Locate the cell with the specified text and output its [x, y] center coordinate. 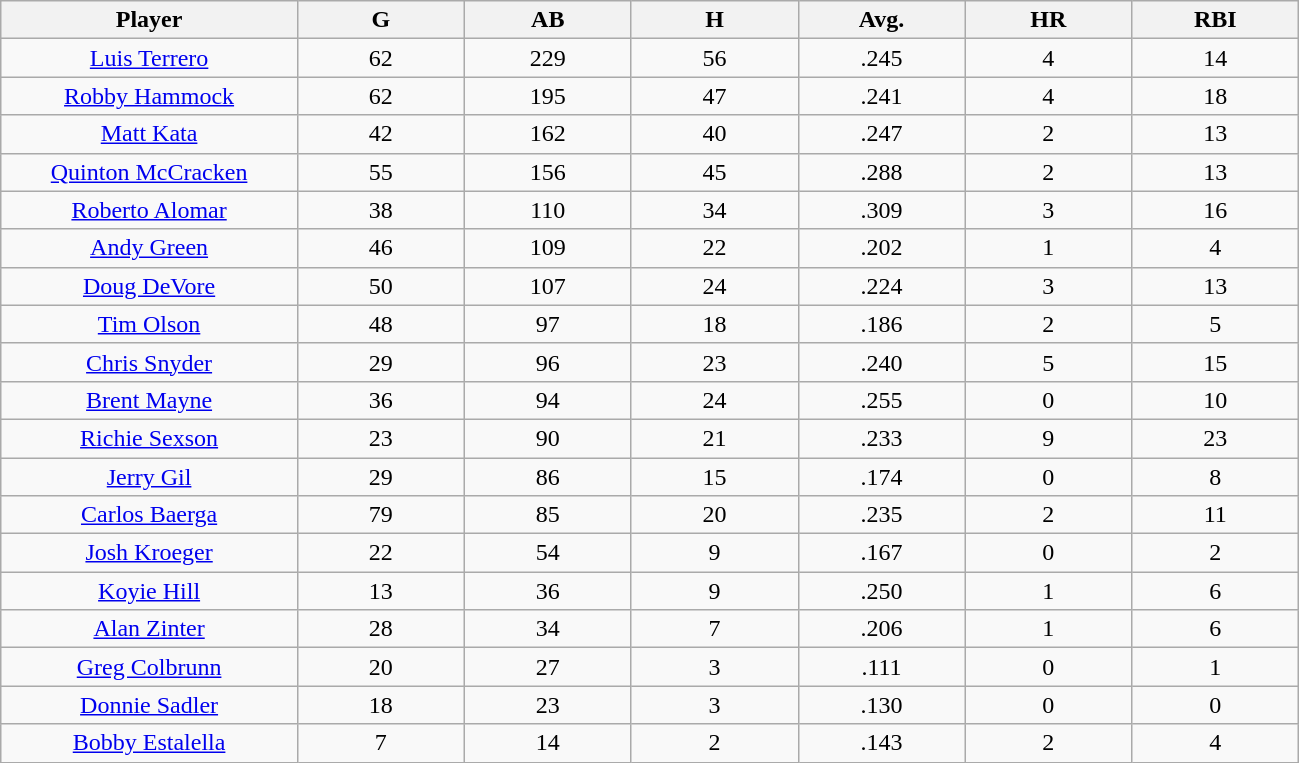
38 [380, 210]
Alan Zinter [150, 629]
10 [1216, 400]
.288 [882, 172]
.245 [882, 58]
21 [714, 438]
Chris Snyder [150, 362]
27 [548, 667]
90 [548, 438]
HR [1048, 20]
Matt Kata [150, 134]
RBI [1216, 20]
.130 [882, 705]
94 [548, 400]
Quinton McCracken [150, 172]
Koyie Hill [150, 591]
Doug DeVore [150, 286]
55 [380, 172]
Tim Olson [150, 324]
Greg Colbrunn [150, 667]
Donnie Sadler [150, 705]
Player [150, 20]
Avg. [882, 20]
.235 [882, 515]
.250 [882, 591]
97 [548, 324]
42 [380, 134]
Robby Hammock [150, 96]
.255 [882, 400]
110 [548, 210]
.224 [882, 286]
G [380, 20]
47 [714, 96]
Josh Kroeger [150, 553]
195 [548, 96]
.233 [882, 438]
40 [714, 134]
48 [380, 324]
54 [548, 553]
Andy Green [150, 248]
46 [380, 248]
Carlos Baerga [150, 515]
11 [1216, 515]
Roberto Alomar [150, 210]
45 [714, 172]
.111 [882, 667]
28 [380, 629]
107 [548, 286]
Brent Mayne [150, 400]
96 [548, 362]
Bobby Estalella [150, 743]
.167 [882, 553]
229 [548, 58]
.241 [882, 96]
50 [380, 286]
.202 [882, 248]
85 [548, 515]
.206 [882, 629]
162 [548, 134]
AB [548, 20]
.174 [882, 477]
Jerry Gil [150, 477]
16 [1216, 210]
H [714, 20]
156 [548, 172]
79 [380, 515]
8 [1216, 477]
56 [714, 58]
.309 [882, 210]
Luis Terrero [150, 58]
.143 [882, 743]
.186 [882, 324]
86 [548, 477]
.240 [882, 362]
Richie Sexson [150, 438]
.247 [882, 134]
109 [548, 248]
